Extract the (X, Y) coordinate from the center of the cell holding the provided text.  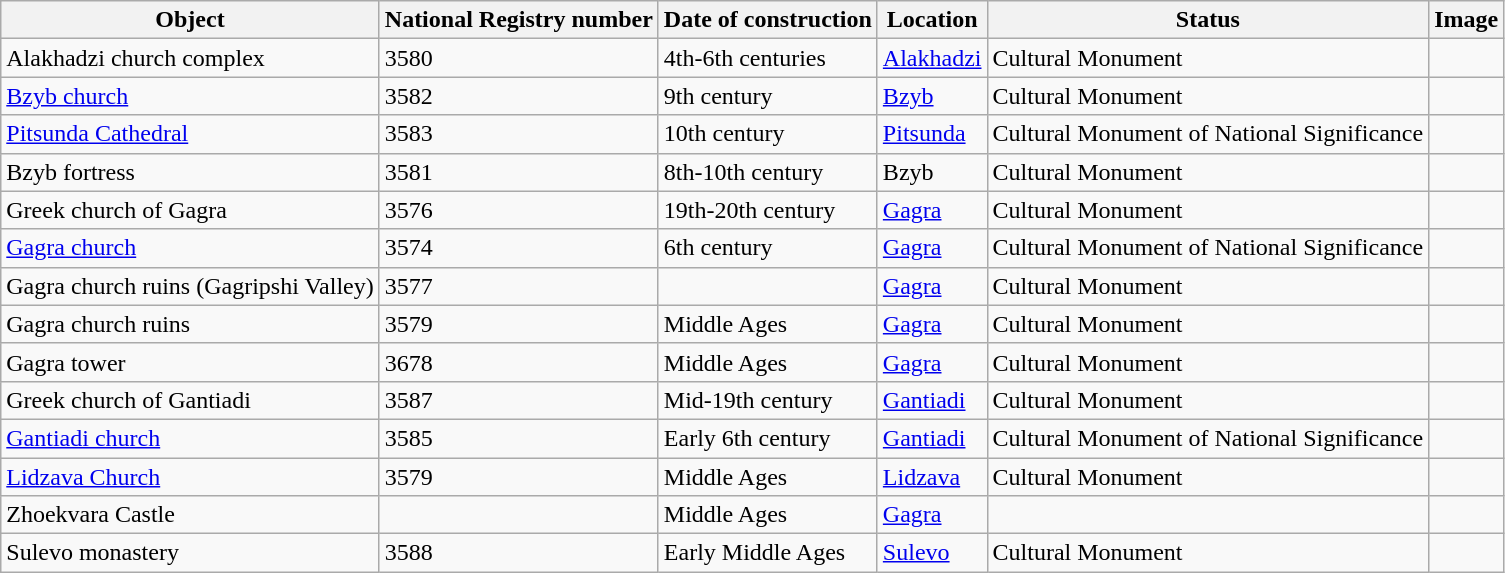
National Registry number (518, 20)
Sulevo (932, 553)
Mid-19th century (768, 400)
Greek church of Gantiadi (190, 400)
3577 (518, 286)
Status (1208, 20)
10th century (768, 134)
Bzyb fortress (190, 172)
Image (1466, 20)
Date of construction (768, 20)
Early 6th century (768, 438)
3587 (518, 400)
4th-6th centuries (768, 58)
Bzyb church (190, 96)
Alakhadzi (932, 58)
Early Middle Ages (768, 553)
Lidzava (932, 477)
Gagra church ruins (Gagripshi Valley) (190, 286)
19th-20th century (768, 210)
3585 (518, 438)
3678 (518, 362)
6th century (768, 248)
9th century (768, 96)
Sulevo monastery (190, 553)
Pitsunda (932, 134)
8th-10th century (768, 172)
Gagra church (190, 248)
Gantiadi church (190, 438)
Pitsunda Cathedral (190, 134)
Gagra tower (190, 362)
3583 (518, 134)
3588 (518, 553)
Zhoekvara Castle (190, 515)
Lidzava Church (190, 477)
Object (190, 20)
3582 (518, 96)
Location (932, 20)
3574 (518, 248)
Gagra church ruins (190, 324)
Greek church of Gagra (190, 210)
Alakhadzi church complex (190, 58)
3580 (518, 58)
3576 (518, 210)
3581 (518, 172)
